From the cell containing the given text, extract its center point as [x, y] coordinate. 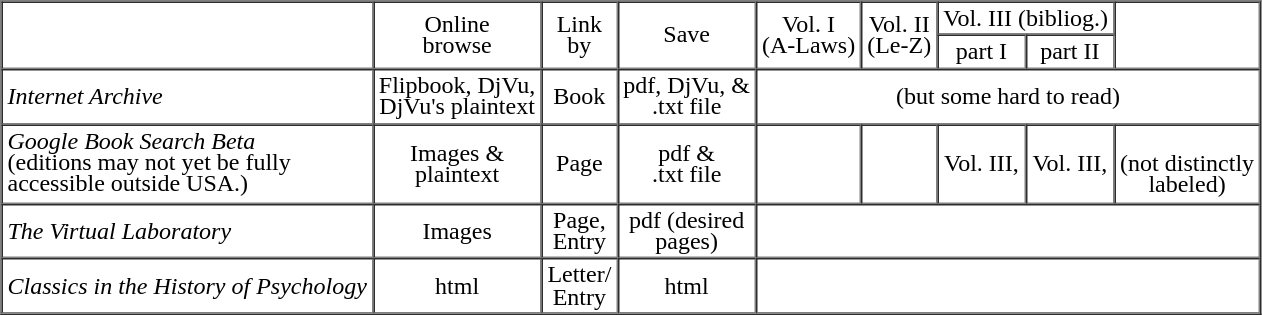
Images & plaintext [458, 164]
The Virtual Laboratory [188, 230]
Letter/Entry [579, 286]
Images [458, 230]
Page [579, 164]
Internet Archive [188, 96]
(not distinctly labeled) [1187, 164]
Save [686, 36]
Vol. II (Le-Z) [899, 36]
Online browse [458, 36]
part I [981, 52]
Classics in the History of Psychology [188, 286]
pdf & .txt file [686, 164]
Google Book Search Beta (editions may not yet be fully accessible outside USA.) [188, 164]
Flipbook, DjVu,DjVu's plaintext [458, 96]
pdf, DjVu, & .txt file [686, 96]
part II [1070, 52]
(but some hard to read) [1008, 96]
Page, Entry [579, 230]
Vol. I (A-Laws) [808, 36]
Link by [579, 36]
Vol. III (bibliog.) [1026, 19]
Book [579, 96]
pdf (desired pages) [686, 230]
